Pinpoint the cell where the given text exists, returning its [x, y] midpoint coordinate. 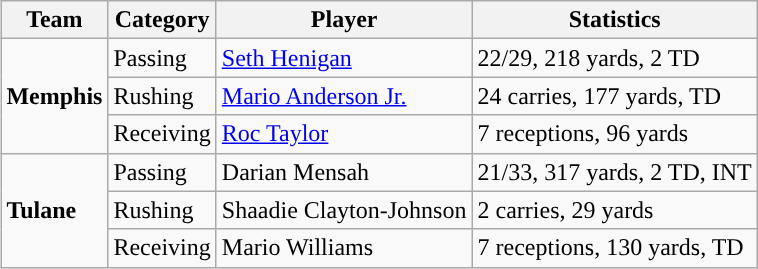
22/29, 218 yards, 2 TD [614, 58]
21/33, 317 yards, 2 TD, INT [614, 172]
Shaadie Clayton-Johnson [344, 210]
Tulane [54, 210]
Player [344, 20]
Team [54, 20]
2 carries, 29 yards [614, 210]
Memphis [54, 96]
Seth Henigan [344, 58]
Darian Mensah [344, 172]
Statistics [614, 20]
7 receptions, 96 yards [614, 134]
Mario Anderson Jr. [344, 96]
7 receptions, 130 yards, TD [614, 248]
Roc Taylor [344, 134]
Category [162, 20]
24 carries, 177 yards, TD [614, 96]
Mario Williams [344, 248]
